Locate the cell with the specified text and output its [X, Y] center coordinate. 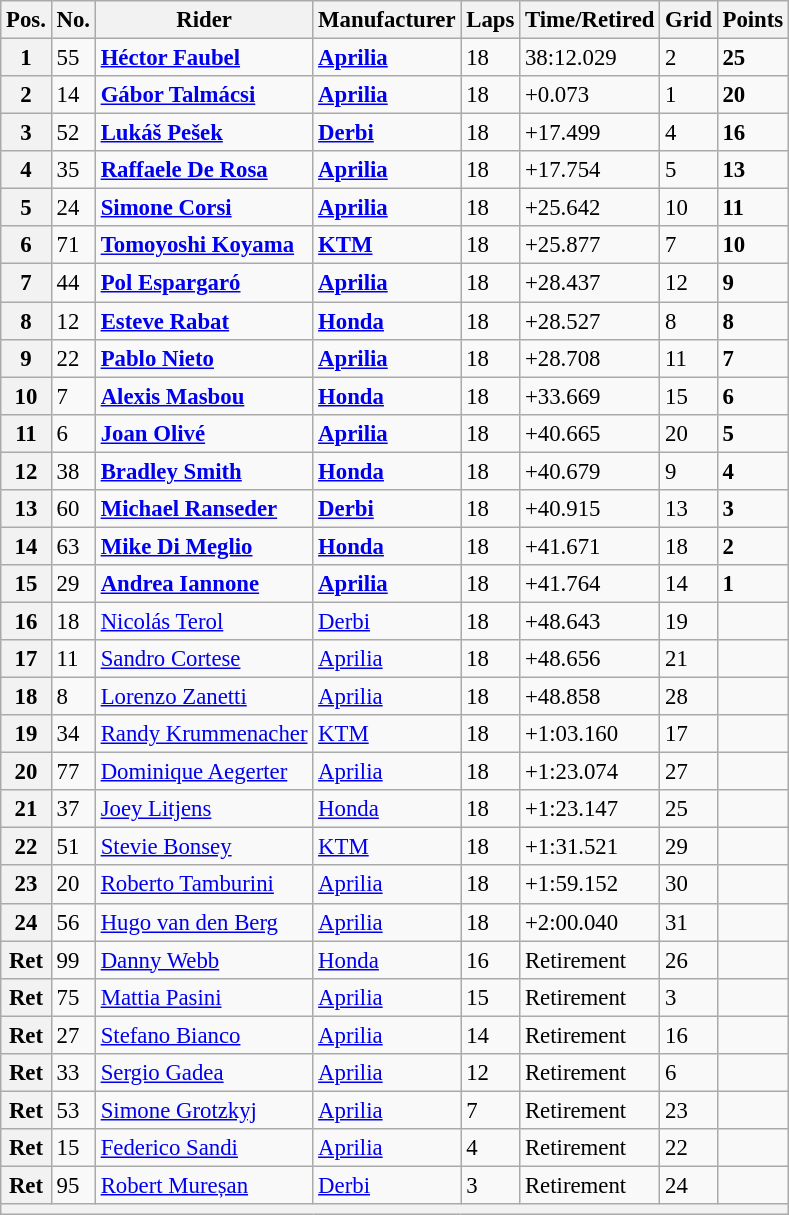
+41.671 [590, 546]
Danny Webb [204, 960]
Simone Corsi [204, 208]
51 [73, 847]
60 [73, 509]
Bradley Smith [204, 471]
55 [73, 58]
+28.708 [590, 358]
Michael Ranseder [204, 509]
99 [73, 960]
Héctor Faubel [204, 58]
95 [73, 1185]
Roberto Tamburini [204, 885]
Laps [490, 20]
35 [73, 170]
+25.877 [590, 245]
+40.665 [590, 433]
Esteve Rabat [204, 321]
31 [688, 922]
Time/Retired [590, 20]
Pos. [26, 20]
Robert Mureșan [204, 1185]
63 [73, 546]
+17.499 [590, 133]
+17.754 [590, 170]
77 [73, 772]
+1:23.147 [590, 809]
+48.858 [590, 697]
34 [73, 734]
Mike Di Meglio [204, 546]
44 [73, 283]
38 [73, 471]
Dominique Aegerter [204, 772]
Raffaele De Rosa [204, 170]
Tomoyoshi Koyama [204, 245]
56 [73, 922]
Federico Sandi [204, 1148]
Pol Espargaró [204, 283]
28 [688, 697]
Grid [688, 20]
Stefano Bianco [204, 1035]
+48.656 [590, 659]
26 [688, 960]
Joey Litjens [204, 809]
+28.437 [590, 283]
+40.679 [590, 471]
+1:23.074 [590, 772]
53 [73, 1110]
Manufacturer [387, 20]
75 [73, 997]
71 [73, 245]
+1:03.160 [590, 734]
Gábor Talmácsi [204, 95]
+48.643 [590, 621]
+33.669 [590, 396]
+2:00.040 [590, 922]
30 [688, 885]
+1:59.152 [590, 885]
Simone Grotzkyj [204, 1110]
Rider [204, 20]
33 [73, 1073]
+0.073 [590, 95]
Sergio Gadea [204, 1073]
+1:31.521 [590, 847]
Mattia Pasini [204, 997]
Lorenzo Zanetti [204, 697]
No. [73, 20]
38:12.029 [590, 58]
+40.915 [590, 509]
Sandro Cortese [204, 659]
Nicolás Terol [204, 621]
Andrea Iannone [204, 584]
+25.642 [590, 208]
+41.764 [590, 584]
Alexis Masbou [204, 396]
Points [752, 20]
Randy Krummenacher [204, 734]
+28.527 [590, 321]
37 [73, 809]
Joan Olivé [204, 433]
Stevie Bonsey [204, 847]
Hugo van den Berg [204, 922]
Lukáš Pešek [204, 133]
Pablo Nieto [204, 358]
52 [73, 133]
